From the cell containing the given text, extract its center point as (x, y) coordinate. 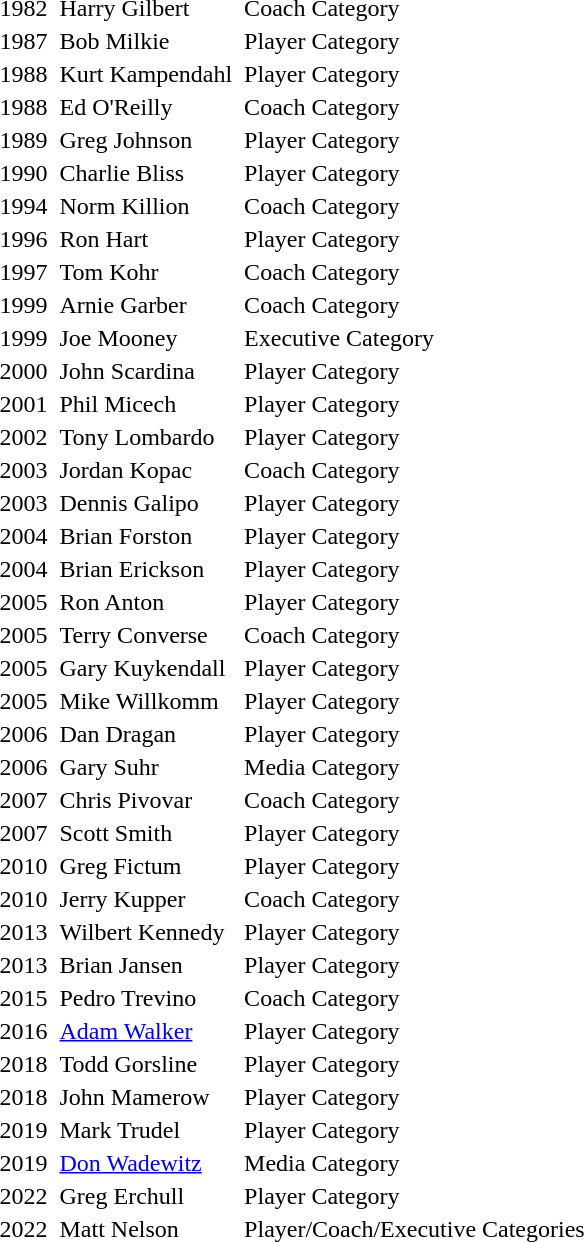
Greg Erchull (146, 1196)
Tony Lombardo (146, 437)
Gary Suhr (146, 767)
Terry Converse (146, 635)
Adam Walker (146, 1031)
Charlie Bliss (146, 173)
Mike Willkomm (146, 701)
Todd Gorsline (146, 1064)
Chris Pivovar (146, 800)
Tom Kohr (146, 272)
John Mamerow (146, 1097)
Greg Johnson (146, 140)
Brian Jansen (146, 965)
Gary Kuykendall (146, 668)
Bob Milkie (146, 41)
Don Wadewitz (146, 1163)
Dan Dragan (146, 734)
Scott Smith (146, 833)
Brian Forston (146, 536)
Phil Micech (146, 404)
Jordan Kopac (146, 470)
Joe Mooney (146, 338)
Kurt Kampendahl (146, 74)
Mark Trudel (146, 1130)
Ron Hart (146, 239)
Wilbert Kennedy (146, 932)
Ed O'Reilly (146, 107)
Jerry Kupper (146, 899)
Dennis Galipo (146, 503)
Arnie Garber (146, 305)
Norm Killion (146, 206)
John Scardina (146, 371)
Pedro Trevino (146, 998)
Ron Anton (146, 602)
Brian Erickson (146, 569)
Greg Fictum (146, 866)
